Return the (x, y) coordinate for the center point of the cell that contains the specified text.  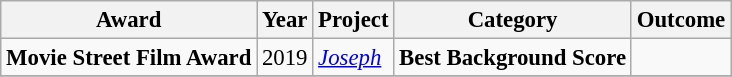
Outcome (680, 20)
Movie Street Film Award (129, 58)
2019 (285, 58)
Project (354, 20)
Joseph (354, 58)
Category (513, 20)
Best Background Score (513, 58)
Award (129, 20)
Year (285, 20)
